Extract the (x, y) coordinate from the center of the cell holding the provided text.  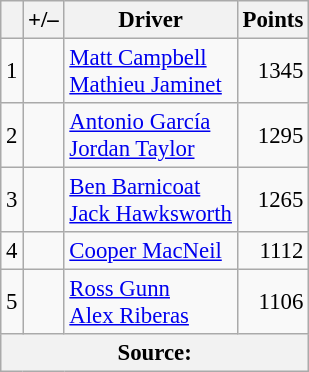
Driver (150, 20)
4 (12, 251)
Matt Campbell Mathieu Jaminet (150, 72)
1345 (272, 72)
Ross Gunn Alex Riberas (150, 302)
1 (12, 72)
1106 (272, 302)
1112 (272, 251)
2 (12, 136)
3 (12, 200)
Source: (155, 353)
Antonio García Jordan Taylor (150, 136)
1295 (272, 136)
Points (272, 20)
+/– (44, 20)
1265 (272, 200)
Ben Barnicoat Jack Hawksworth (150, 200)
Cooper MacNeil (150, 251)
5 (12, 302)
